Provide the (x, y) coordinate of the cell's center where the given text is located.  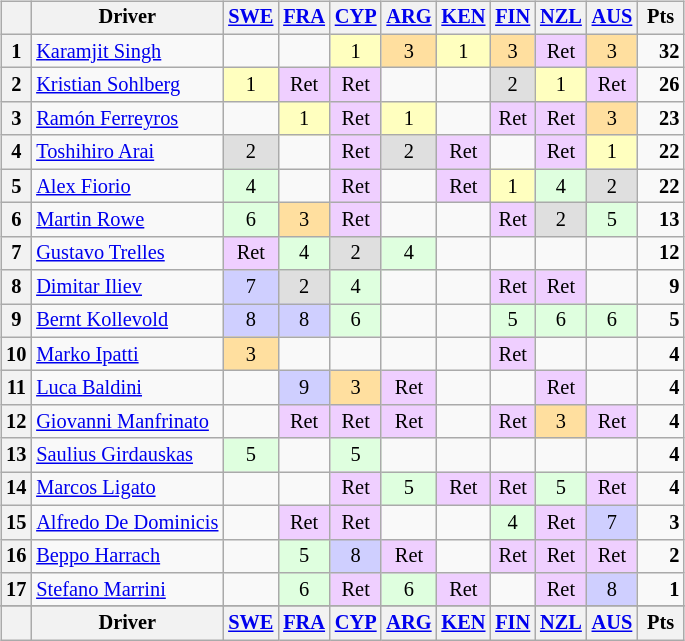
10 (16, 354)
Alex Fiorio (127, 186)
32 (660, 51)
11 (16, 388)
Giovanni Manfrinato (127, 422)
Kristian Sohlberg (127, 85)
Gustavo Trelles (127, 253)
Karamjit Singh (127, 51)
Marcos Ligato (127, 489)
23 (660, 119)
Saulius Girdauskas (127, 455)
Bernt Kollevold (127, 321)
Luca Baldini (127, 388)
Marko Ipatti (127, 354)
15 (16, 522)
Martin Rowe (127, 220)
Dimitar Iliev (127, 287)
Beppo Harrach (127, 556)
Stefano Marrini (127, 590)
14 (16, 489)
16 (16, 556)
Toshihiro Arai (127, 152)
Alfredo De Dominicis (127, 522)
17 (16, 590)
Ramón Ferreyros (127, 119)
26 (660, 85)
